Extract the (x, y) coordinate from the center of the cell holding the provided text.  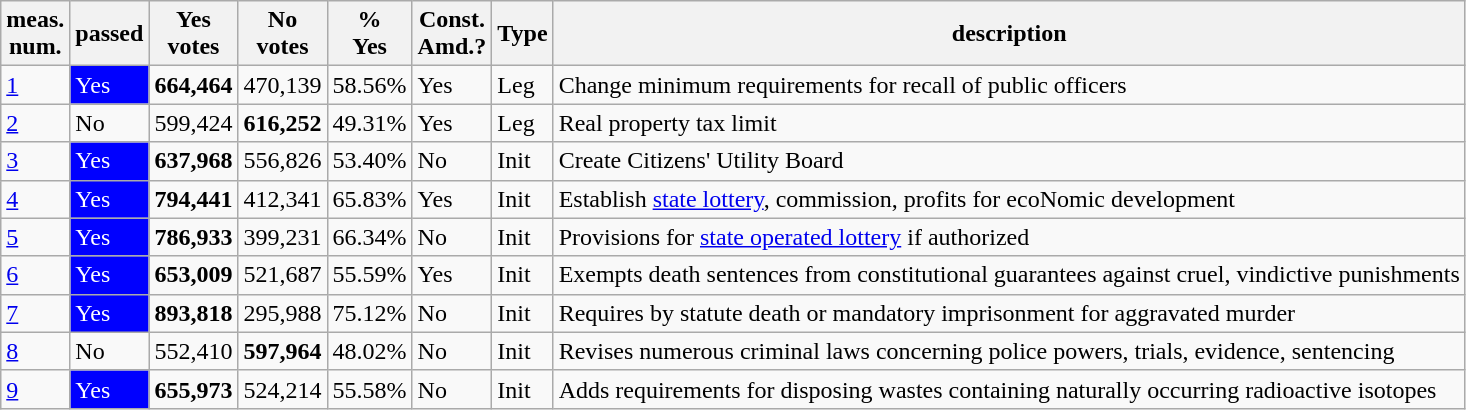
6 (36, 275)
655,973 (194, 389)
653,009 (194, 275)
passed (110, 34)
Novotes (282, 34)
524,214 (282, 389)
%Yes (370, 34)
412,341 (282, 199)
786,933 (194, 237)
8 (36, 351)
66.34% (370, 237)
55.59% (370, 275)
1 (36, 85)
599,424 (194, 123)
552,410 (194, 351)
Revises numerous criminal laws concerning police powers, trials, evidence, sentencing (1009, 351)
Type (522, 34)
616,252 (282, 123)
470,139 (282, 85)
794,441 (194, 199)
521,687 (282, 275)
Adds requirements for disposing wastes containing naturally occurring radioactive isotopes (1009, 389)
4 (36, 199)
Provisions for state operated lottery if authorized (1009, 237)
893,818 (194, 313)
664,464 (194, 85)
53.40% (370, 161)
58.56% (370, 85)
637,968 (194, 161)
65.83% (370, 199)
Requires by statute death or mandatory imprisonment for aggravated murder (1009, 313)
9 (36, 389)
399,231 (282, 237)
Real property tax limit (1009, 123)
Establish state lottery, commission, profits for ecoNomic development (1009, 199)
Change minimum requirements for recall of public officers (1009, 85)
55.58% (370, 389)
meas.num. (36, 34)
2 (36, 123)
556,826 (282, 161)
597,964 (282, 351)
49.31% (370, 123)
48.02% (370, 351)
7 (36, 313)
Const.Amd.? (452, 34)
3 (36, 161)
Yesvotes (194, 34)
Exempts death sentences from constitutional guarantees against cruel, vindictive punishments (1009, 275)
5 (36, 237)
295,988 (282, 313)
description (1009, 34)
Create Citizens' Utility Board (1009, 161)
75.12% (370, 313)
